Provide the [x, y] coordinate of the cell's center where the given text is located.  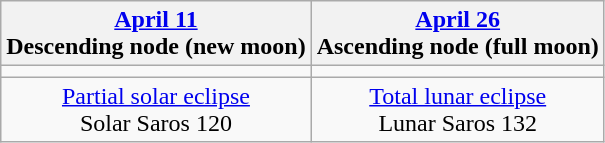
Partial solar eclipseSolar Saros 120 [156, 110]
April 26Ascending node (full moon) [458, 34]
Total lunar eclipseLunar Saros 132 [458, 110]
April 11Descending node (new moon) [156, 34]
